Find where the given text appears and provide that cell's center as (X, Y) coordinate. 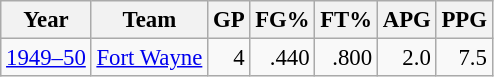
APG (406, 20)
2.0 (406, 58)
4 (229, 58)
Team (150, 20)
GP (229, 20)
Year (46, 20)
1949–50 (46, 58)
Fort Wayne (150, 58)
FT% (346, 20)
.800 (346, 58)
PPG (464, 20)
7.5 (464, 58)
.440 (282, 58)
FG% (282, 20)
